Return (x, y) of the center of cell containing provided text 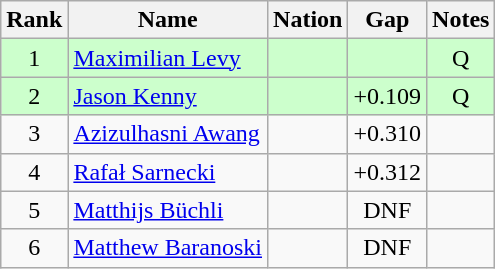
2 (34, 96)
Rafał Sarnecki (168, 172)
Jason Kenny (168, 96)
+0.310 (388, 134)
Rank (34, 20)
+0.312 (388, 172)
6 (34, 248)
+0.109 (388, 96)
Maximilian Levy (168, 58)
Name (168, 20)
1 (34, 58)
Gap (388, 20)
Matthijs Büchli (168, 210)
Matthew Baranoski (168, 248)
Azizulhasni Awang (168, 134)
Nation (308, 20)
Notes (461, 20)
4 (34, 172)
5 (34, 210)
3 (34, 134)
